Locate the cell with the specified text and output its [x, y] center coordinate. 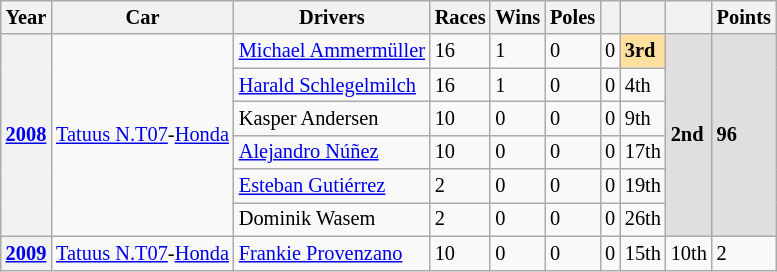
15th [643, 253]
Poles [572, 17]
2nd [689, 135]
Harald Schlegelmilch [332, 85]
Year [26, 17]
Wins [518, 17]
2008 [26, 135]
Michael Ammermüller [332, 51]
10th [689, 253]
Points [744, 17]
Races [460, 17]
Car [142, 17]
19th [643, 186]
2009 [26, 253]
17th [643, 152]
Dominik Wasem [332, 219]
26th [643, 219]
96 [744, 135]
Drivers [332, 17]
Esteban Gutiérrez [332, 186]
9th [643, 118]
4th [643, 85]
Frankie Provenzano [332, 253]
Kasper Andersen [332, 118]
3rd [643, 51]
Alejandro Núñez [332, 152]
